Provide the [x, y] coordinate of the cell's center where the given text is located.  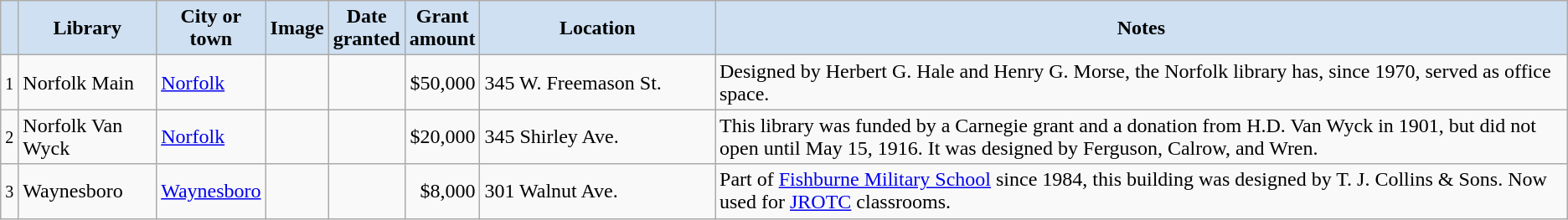
$8,000 [442, 191]
345 Shirley Ave. [598, 137]
2 [10, 137]
Grantamount [442, 28]
Location [598, 28]
Norfolk Main [87, 82]
Dategranted [367, 28]
$20,000 [442, 137]
3 [10, 191]
Designed by Herbert G. Hale and Henry G. Morse, the Norfolk library has, since 1970, served as office space. [1142, 82]
1 [10, 82]
345 W. Freemason St. [598, 82]
Image [297, 28]
$50,000 [442, 82]
Notes [1142, 28]
Norfolk Van Wyck [87, 137]
Part of Fishburne Military School since 1984, this building was designed by T. J. Collins & Sons. Now used for JROTC classrooms. [1142, 191]
City ortown [211, 28]
Library [87, 28]
301 Walnut Ave. [598, 191]
